Find where the given text appears and provide that cell's center as [X, Y] coordinate. 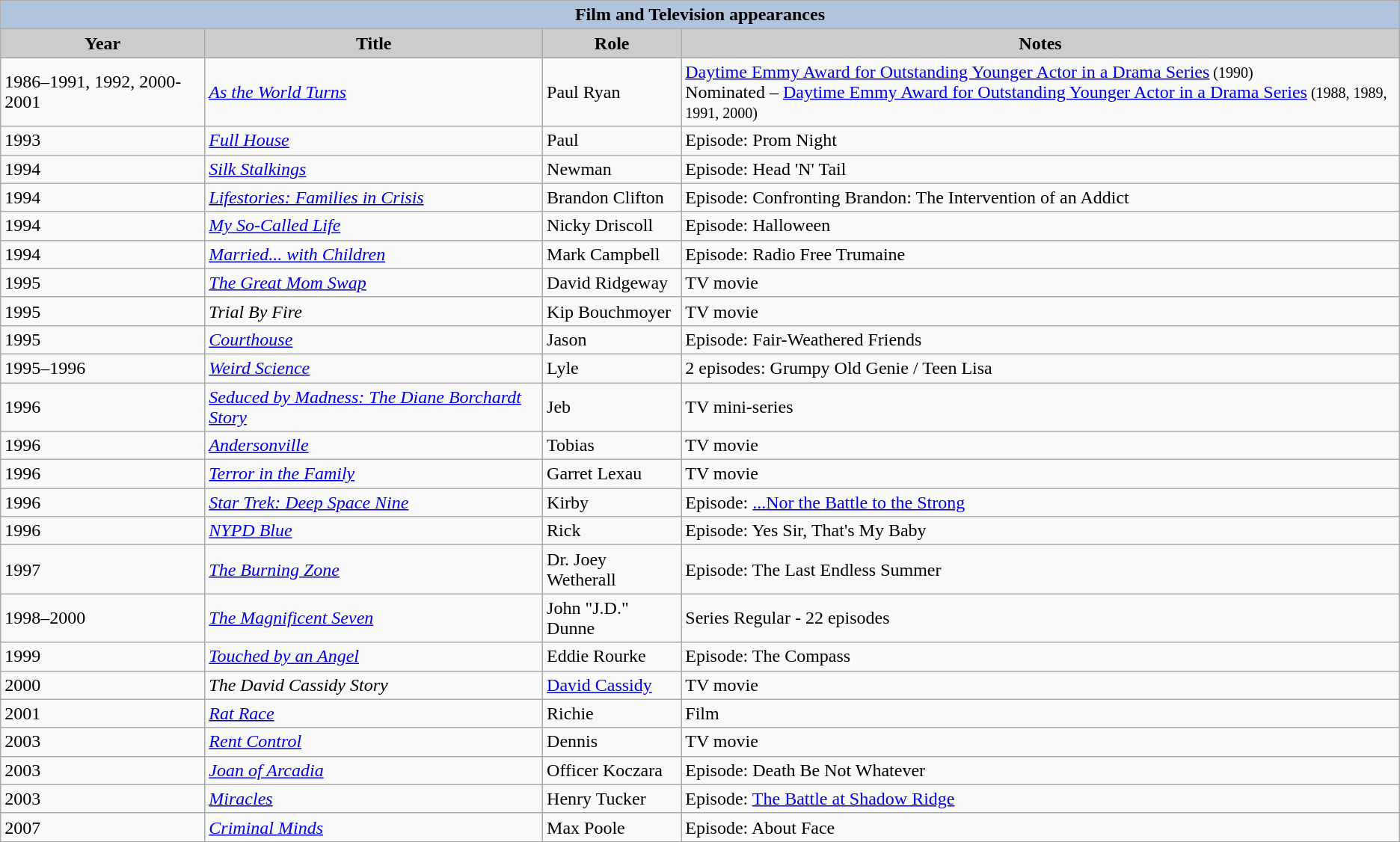
Role [612, 43]
Episode: Yes Sir, That's My Baby [1040, 531]
Kip Bouchmoyer [612, 311]
Kirby [612, 503]
Rent Control [374, 742]
Tobias [612, 446]
Miracles [374, 799]
Brandon Clifton [612, 197]
Weird Science [374, 368]
Notes [1040, 43]
Title [374, 43]
Lyle [612, 368]
Episode: Confronting Brandon: The Intervention of an Addict [1040, 197]
Year [103, 43]
Film [1040, 713]
Mark Campbell [612, 254]
Seduced by Madness: The Diane Borchardt Story [374, 407]
Richie [612, 713]
Episode: Death Be Not Whatever [1040, 770]
Paul [612, 141]
1986–1991, 1992, 2000-2001 [103, 92]
Episode: The Last Endless Summer [1040, 570]
Episode: The Compass [1040, 657]
Episode: Radio Free Trumaine [1040, 254]
My So-Called Life [374, 226]
Joan of Arcadia [374, 770]
Paul Ryan [612, 92]
1998–2000 [103, 618]
Touched by an Angel [374, 657]
Series Regular - 22 episodes [1040, 618]
Jeb [612, 407]
2000 [103, 685]
Henry Tucker [612, 799]
Lifestories: Families in Crisis [374, 197]
2001 [103, 713]
The Magnificent Seven [374, 618]
Terror in the Family [374, 474]
Star Trek: Deep Space Nine [374, 503]
1997 [103, 570]
Episode: Prom Night [1040, 141]
Nicky Driscoll [612, 226]
1999 [103, 657]
Dr. Joey Wetherall [612, 570]
Full House [374, 141]
Officer Koczara [612, 770]
Episode: About Face [1040, 827]
Courthouse [374, 339]
David Cassidy [612, 685]
David Ridgeway [612, 283]
Film and Television appearances [700, 15]
Eddie Rourke [612, 657]
As the World Turns [374, 92]
Rat Race [374, 713]
Garret Lexau [612, 474]
Episode: ...Nor the Battle to the Strong [1040, 503]
Trial By Fire [374, 311]
The David Cassidy Story [374, 685]
Silk Stalkings [374, 169]
Criminal Minds [374, 827]
TV mini-series [1040, 407]
Max Poole [612, 827]
John "J.D." Dunne [612, 618]
2007 [103, 827]
Dennis [612, 742]
Newman [612, 169]
Episode: Fair-Weathered Friends [1040, 339]
1995–1996 [103, 368]
2 episodes: Grumpy Old Genie / Teen Lisa [1040, 368]
Episode: The Battle at Shadow Ridge [1040, 799]
Episode: Head 'N' Tail [1040, 169]
Rick [612, 531]
NYPD Blue [374, 531]
Married... with Children [374, 254]
The Great Mom Swap [374, 283]
Andersonville [374, 446]
The Burning Zone [374, 570]
Jason [612, 339]
1993 [103, 141]
Episode: Halloween [1040, 226]
